Scan for the cell matching the given text and deliver its (x, y) coordinate at center. 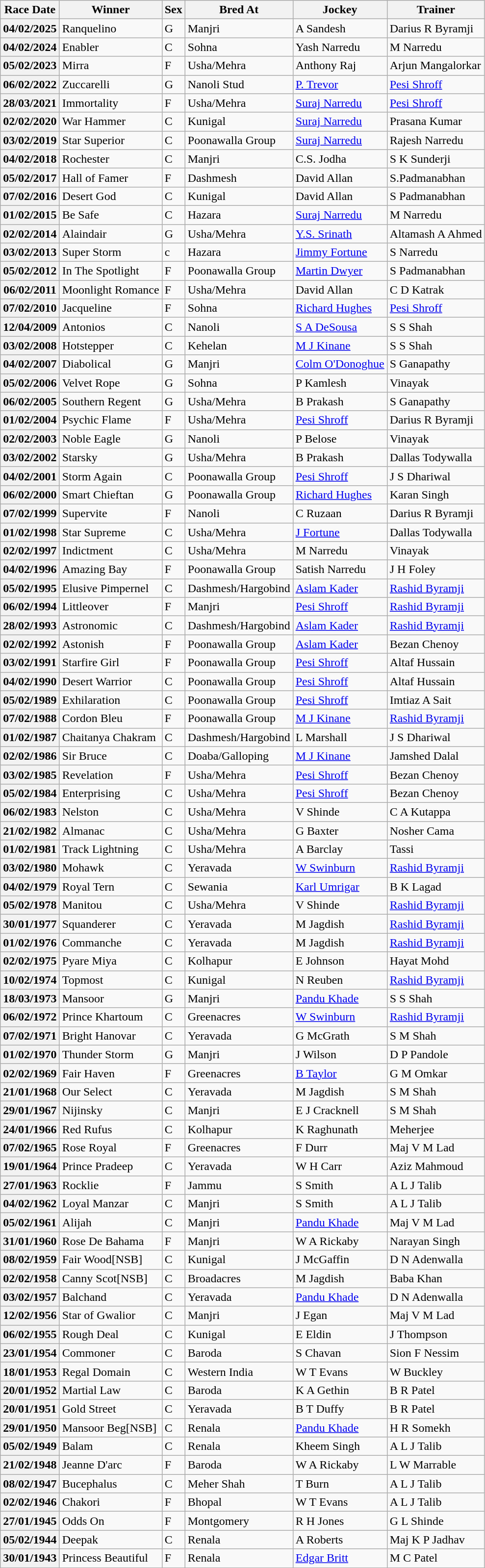
31/01/1960 (30, 1241)
Arjun Mangalorkar (435, 66)
03/02/2002 (30, 457)
Noble Eagle (111, 439)
J Thompson (435, 1334)
Commoner (111, 1353)
02/02/2003 (30, 439)
03/02/1980 (30, 868)
Meherjee (435, 1129)
06/02/1983 (30, 812)
29/01/1950 (30, 1428)
18/03/1973 (30, 998)
Storm Again (111, 476)
Nelston (111, 812)
Manitou (111, 905)
A Sandesh (340, 28)
C Ruzaan (340, 513)
Narayan Singh (435, 1241)
Karan Singh (435, 495)
Mohawk (111, 868)
Desert Warrior (111, 681)
08/02/1947 (30, 1484)
01/02/1998 (30, 532)
Regal Domain (111, 1371)
Star Superior (111, 140)
Supervite (111, 513)
J Wilson (340, 1054)
In The Spotlight (111, 271)
E J Cracknell (340, 1110)
04/02/2018 (30, 159)
J H Foley (435, 570)
05/02/1995 (30, 588)
01/02/1970 (30, 1054)
Satish Narredu (340, 570)
04/02/2025 (30, 28)
Western India (239, 1371)
S A DeSousa (340, 327)
Yash Narredu (340, 47)
27/01/1963 (30, 1185)
28/03/2021 (30, 103)
Nijinsky (111, 1110)
J Egan (340, 1316)
F Durr (340, 1148)
Moonlight Romance (111, 290)
06/02/2011 (30, 290)
S.Padmanabhan (435, 177)
Super Storm (111, 252)
Velvet Rope (111, 383)
Alijah (111, 1222)
07/02/2010 (30, 308)
Rough Deal (111, 1334)
02/02/2014 (30, 234)
07/02/1999 (30, 513)
Psychic Flame (111, 420)
Karl Umrigar (340, 887)
Imtiaz A Sait (435, 700)
10/02/1974 (30, 980)
Bucephalus (111, 1484)
Edgar Britt (340, 1558)
06/02/1972 (30, 1017)
Starfire Girl (111, 663)
06/02/1994 (30, 607)
Meher Shah (239, 1484)
Hall of Famer (111, 177)
A Roberts (340, 1540)
12/02/1956 (30, 1316)
C D Katrak (435, 290)
Jockey (340, 10)
W H Carr (340, 1167)
c (174, 252)
L W Marrable (435, 1465)
21/02/1948 (30, 1465)
02/02/1975 (30, 961)
P. Trevor (340, 84)
S K Sunderji (435, 159)
Martin Dwyer (340, 271)
30/01/1943 (30, 1558)
P Belose (340, 439)
04/02/1990 (30, 681)
Chakori (111, 1502)
L Marshall (340, 737)
Rose De Bahama (111, 1241)
Track Lightning (111, 849)
01/02/2004 (30, 420)
Almanac (111, 831)
Amazing Bay (111, 570)
Loyal Manzar (111, 1204)
Bright Hanovar (111, 1036)
Southern Regent (111, 401)
02/02/1992 (30, 644)
18/01/1953 (30, 1371)
N Reuben (340, 980)
Smart Chieftan (111, 495)
Jimmy Fortune (340, 252)
02/02/1997 (30, 551)
Deepak (111, 1540)
B Taylor (340, 1073)
Our Select (111, 1092)
Pyare Miya (111, 961)
C.S. Jodha (340, 159)
Starsky (111, 457)
Kehelan (239, 346)
Winner (111, 10)
03/02/2013 (30, 252)
Princess Beautiful (111, 1558)
Enterprising (111, 793)
06/02/2000 (30, 495)
20/01/1952 (30, 1390)
Prince Pradeep (111, 1167)
G M Omkar (435, 1073)
Desert God (111, 196)
01/02/1976 (30, 943)
05/02/1949 (30, 1446)
Doaba/Galloping (239, 756)
05/02/1989 (30, 700)
Jacqueline (111, 308)
Baba Khan (435, 1278)
05/02/2017 (30, 177)
Be Safe (111, 215)
Royal Tern (111, 887)
Colm O'Donoghue (340, 364)
Star Supreme (111, 532)
08/02/1959 (30, 1260)
04/02/1996 (30, 570)
07/02/1971 (30, 1036)
06/02/1955 (30, 1334)
02/02/1958 (30, 1278)
01/02/2015 (30, 215)
Prasana Kumar (435, 122)
05/02/1961 (30, 1222)
Sir Bruce (111, 756)
C A Kutappa (435, 812)
07/02/2016 (30, 196)
Rajesh Narredu (435, 140)
Cordon Bleu (111, 719)
Broadacres (239, 1278)
Rocklie (111, 1185)
05/02/2023 (30, 66)
30/01/1977 (30, 924)
Trainer (435, 10)
B K Lagad (435, 887)
Altamash A Ahmed (435, 234)
Mansoor Beg[NSB] (111, 1428)
Exhilaration (111, 700)
Red Rufus (111, 1129)
24/01/1966 (30, 1129)
21/01/1968 (30, 1092)
Diabolical (111, 364)
Martial Law (111, 1390)
Mirra (111, 66)
K Raghunath (340, 1129)
War Hammer (111, 122)
T Burn (340, 1484)
S Narredu (435, 252)
19/01/1964 (30, 1167)
S Chavan (340, 1353)
Sion F Nessim (435, 1353)
Ranquelino (111, 28)
G McGrath (340, 1036)
02/02/1969 (30, 1073)
Nosher Cama (435, 831)
04/02/1962 (30, 1204)
07/02/1988 (30, 719)
Bred At (239, 10)
Montgomery (239, 1521)
04/02/2001 (30, 476)
Astronomic (111, 625)
05/02/1944 (30, 1540)
04/02/2024 (30, 47)
Thunder Storm (111, 1054)
Immortality (111, 103)
Nanoli Stud (239, 84)
Astonish (111, 644)
12/04/2009 (30, 327)
A Barclay (340, 849)
Prince Khartoum (111, 1017)
Littleover (111, 607)
Jeanne D'arc (111, 1465)
Fair Wood[NSB] (111, 1260)
28/02/1993 (30, 625)
Tassi (435, 849)
J McGaffin (340, 1260)
G Baxter (340, 831)
Antonios (111, 327)
G L Shinde (435, 1521)
M C Patel (435, 1558)
Aziz Mahmoud (435, 1167)
Maj K P Jadhav (435, 1540)
Bhopal (239, 1502)
J Fortune (340, 532)
06/02/2005 (30, 401)
Jamshed Dalal (435, 756)
03/02/1985 (30, 774)
02/02/1986 (30, 756)
20/01/1951 (30, 1409)
Odds On (111, 1521)
03/02/2008 (30, 346)
H R Somekh (435, 1428)
03/02/1957 (30, 1297)
Rose Royal (111, 1148)
Zuccarelli (111, 84)
Chaitanya Chakram (111, 737)
21/02/1982 (30, 831)
E Eldin (340, 1334)
07/02/1965 (30, 1148)
Sewania (239, 887)
Indictment (111, 551)
P Kamlesh (340, 383)
Kheem Singh (340, 1446)
Hotstepper (111, 346)
Squanderer (111, 924)
Jammu (239, 1185)
23/01/1954 (30, 1353)
Balam (111, 1446)
Y.S. Srinath (340, 234)
K A Gethin (340, 1390)
D P Pandole (435, 1054)
R H Jones (340, 1521)
03/02/1991 (30, 663)
Star of Gwalior (111, 1316)
03/02/2019 (30, 140)
Dashmesh (239, 177)
Revelation (111, 774)
01/02/1987 (30, 737)
Hayat Mohd (435, 961)
Alaindair (111, 234)
01/02/1981 (30, 849)
B T Duffy (340, 1409)
05/02/1978 (30, 905)
05/02/1984 (30, 793)
Canny Scot[NSB] (111, 1278)
05/02/2012 (30, 271)
02/02/1946 (30, 1502)
05/02/2006 (30, 383)
06/02/2022 (30, 84)
Topmost (111, 980)
04/02/2007 (30, 364)
Balchand (111, 1297)
Enabler (111, 47)
Sex (174, 10)
02/02/2020 (30, 122)
29/01/1967 (30, 1110)
Fair Haven (111, 1073)
Elusive Pimpernel (111, 588)
27/01/1945 (30, 1521)
Mansoor (111, 998)
E Johnson (340, 961)
Commanche (111, 943)
W Buckley (435, 1371)
Rochester (111, 159)
Race Date (30, 10)
Gold Street (111, 1409)
Anthony Raj (340, 66)
04/02/1979 (30, 887)
